Pinpoint the cell where the given text exists, returning its (X, Y) midpoint coordinate. 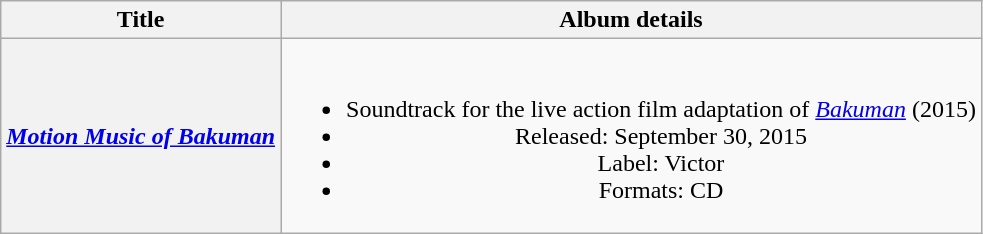
Soundtrack for the live action film adaptation of Bakuman (2015)Released: September 30, 2015Label: VictorFormats: CD (632, 136)
Motion Music of Bakuman (141, 136)
Title (141, 20)
Album details (632, 20)
